Identify which cell holds the provided text, then report its (x, y) central coordinate. 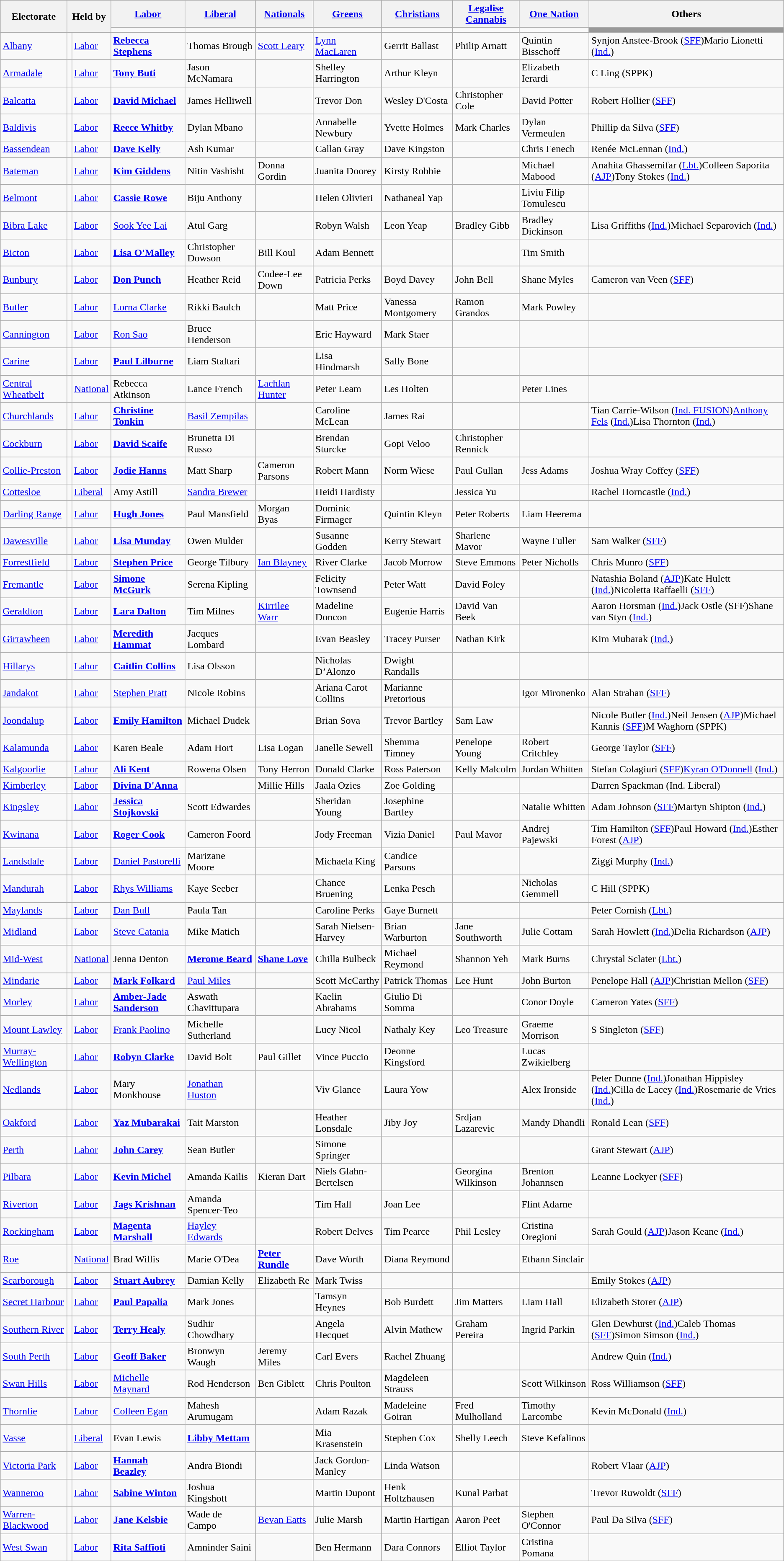
Yvette Holmes (417, 127)
Paula Tan (220, 910)
Magdeleen Strauss (417, 1384)
Timothy Larcombe (554, 1411)
Robert Mann (347, 471)
Boyd Davey (417, 280)
Balcatta (34, 101)
Conor Doyle (554, 1002)
Roe (34, 1259)
Bicton (34, 252)
Bateman (34, 171)
Stuart Aubrey (148, 1280)
Sean Butler (220, 1150)
Merome Beard (220, 959)
Giulio Di Somma (417, 1002)
Robert Vlaar (AJP) (686, 1465)
Nationals (284, 14)
Riverton (34, 1205)
Tony Buti (148, 73)
Peter Leam (347, 389)
Eric Hayward (347, 334)
Evan Beasley (347, 638)
Serena Kipling (220, 584)
Cristina Pomana (554, 1547)
Elizabeth Storer (AJP) (686, 1302)
Sarah Gould (AJP)Jason Keane (Ind.) (686, 1231)
Joshua Wray Coffey (SFF) (686, 471)
Mark Staer (417, 334)
Adam Hort (220, 748)
Jessica Stojkovski (148, 807)
S Singleton (SFF) (686, 1029)
Quintin Kleyn (417, 513)
Mount Lawley (34, 1029)
David Foley (486, 584)
Ethann Sinclair (554, 1259)
Elizabeth Ierardi (554, 73)
Peter Roberts (486, 513)
Mindarie (34, 980)
David Michael (148, 101)
Atul Garg (220, 225)
Ali Kent (148, 769)
Brian Warburton (417, 931)
Kim Mubarak (Ind.) (686, 638)
Tim Smith (554, 252)
Lynn MacLaren (347, 46)
Joondalup (34, 720)
Jessica Yu (486, 492)
Dave Worth (347, 1259)
Andrew Quin (Ind.) (686, 1356)
Tim Hamilton (SFF)Paul Howard (Ind.)Esther Forest (AJP) (686, 834)
Aaron Horsman (Ind.)Jack Ostle (SFF)Shane van Styn (Ind.) (686, 611)
Ian Blayney (284, 562)
Cristina Oregioni (554, 1231)
Lenka Pesch (417, 889)
Magenta Marshall (148, 1231)
Philip Arnatt (486, 46)
Others (686, 14)
Christians (417, 14)
Steve Catania (148, 931)
Mandy Dhandli (554, 1122)
Gerrit Ballast (417, 46)
Morley (34, 1002)
James Rai (417, 416)
Kieran Dart (284, 1177)
Stefan Colagiuri (SFF)Kyran O'Donnell (Ind.) (686, 769)
Don Punch (148, 280)
Stephen Pratt (148, 693)
Jiby Joy (417, 1122)
Emily Hamilton (148, 720)
Juanita Doorey (347, 171)
Damian Kelly (220, 1280)
Bevan Eatts (284, 1520)
Cockburn (34, 443)
Bronwyn Waugh (220, 1356)
Sarah Nielsen-Harvey (347, 931)
Josephine Bartley (417, 807)
Marizane Moore (220, 861)
Oakford (34, 1122)
Michael Dudek (220, 720)
Marianne Pretorious (417, 693)
Robyn Clarke (148, 1056)
Dave Kingston (417, 149)
Perth (34, 1150)
Reece Whitby (148, 127)
Donna Gordin (284, 171)
Tim Hall (347, 1205)
Arthur Kleyn (417, 73)
Michael Reymond (417, 959)
Ron Sao (148, 334)
Deonne Kingsford (417, 1056)
Thomas Brough (220, 46)
Ben Giblett (284, 1384)
Michelle Maynard (148, 1384)
Callan Gray (347, 149)
Jess Adams (554, 471)
Sheridan Young (347, 807)
Nathaneal Yap (417, 198)
Phillip da Silva (SFF) (686, 127)
Darling Range (34, 513)
Electorate (34, 16)
Nathaly Key (417, 1029)
Jack Gordon-Manley (347, 1465)
Trevor Ruwoldt (SFF) (686, 1493)
Mary Monkhouse (148, 1089)
Michael Mabood (554, 171)
Grant Stewart (AJP) (686, 1150)
Natalie Whitten (554, 807)
Carine (34, 362)
Lachlan Hunter (284, 389)
Libby Mettam (220, 1438)
Murray-Wellington (34, 1056)
Madeleine Goiran (417, 1411)
Paul Mansfield (220, 513)
Chris Poulton (347, 1384)
Brunetta Di Russo (220, 443)
Bibra Lake (34, 225)
Renée McLennan (Ind.) (686, 149)
Nicholas D’Alonzo (347, 666)
Adam Bennett (347, 252)
Matt Sharp (220, 471)
Kaye Seeber (220, 889)
Mark Jones (220, 1302)
Rod Henderson (220, 1384)
Millie Hills (284, 785)
Amanda Kailis (220, 1177)
Niels Glahn-Bertelsen (347, 1177)
Heidi Hardisty (347, 492)
Cassie Rowe (148, 198)
Annabelle Newbury (347, 127)
Brenton Johannsen (554, 1177)
Midland (34, 931)
Paul Gullan (486, 471)
Hayley Edwards (220, 1231)
C Hill (SPPK) (686, 889)
Sandra Brewer (220, 492)
Dan Bull (148, 910)
Yaz Mubarakai (148, 1122)
Amy Astill (148, 492)
Greens (347, 14)
Lisa Olsson (220, 666)
Christopher Rennick (486, 443)
Scarborough (34, 1280)
Flint Adarne (554, 1205)
Swan Hills (34, 1384)
Penelope Hall (AJP)Christian Mellon (SFF) (686, 980)
Divina D'Anna (148, 785)
Christopher Dowson (220, 252)
Diana Reymond (417, 1259)
Biju Anthony (220, 198)
Dylan Vermeulen (554, 127)
Rebecca Stephens (148, 46)
Lee Hunt (486, 980)
Paul Miles (220, 980)
Synjon Anstee-Brook (SFF)Mario Lionetti (Ind.) (686, 46)
Dave Kelly (148, 149)
Kaelin Abrahams (347, 1002)
Nathan Kirk (486, 638)
Sook Yee Lai (148, 225)
Bruce Henderson (220, 334)
Basil Zempilas (220, 416)
Rowena Olsen (220, 769)
Alan Strahan (SFF) (686, 693)
Hannah Beazley (148, 1465)
Candice Parsons (417, 861)
John Burton (554, 980)
Jane Southworth (486, 931)
Andrej Pajewski (554, 834)
Shelly Leech (486, 1438)
Leo Treasure (486, 1029)
Glen Dewhurst (Ind.)Caleb Thomas (SFF)Simon Simson (Ind.) (686, 1329)
Liam Hall (554, 1302)
Colleen Egan (148, 1411)
Graeme Morrison (554, 1029)
Karen Beale (148, 748)
Brian Sova (347, 720)
David Scaife (148, 443)
Lisa O'Malley (148, 252)
John Bell (486, 280)
Liviu Filip Tomulescu (554, 198)
Shannon Yeh (486, 959)
Jeremy Miles (284, 1356)
Collie-Preston (34, 471)
Peter Nicholls (554, 562)
Hugh Jones (148, 513)
Emily Stokes (AJP) (686, 1280)
Bassendean (34, 149)
Paul Lilburne (148, 362)
Thornlie (34, 1411)
Jonathan Huston (220, 1089)
Bradley Gibb (486, 225)
Roger Cook (148, 834)
Amanda Spencer-Teo (220, 1205)
Secret Harbour (34, 1302)
Geoff Baker (148, 1356)
George Taylor (SFF) (686, 748)
Paul Papalia (148, 1302)
Leanne Lockyer (SFF) (686, 1177)
Rachel Zhuang (417, 1356)
Paul Da Silva (SFF) (686, 1520)
Amber-Jade Sanderson (148, 1002)
Kevin Michel (148, 1177)
Dawesville (34, 541)
Bob Burdett (417, 1302)
Joan Lee (417, 1205)
Caroline Perks (347, 910)
Chris Munro (SFF) (686, 562)
Jodie Hanns (148, 471)
Patrick Thomas (417, 980)
Heather Reid (220, 280)
Carl Evers (347, 1356)
Kirsty Robbie (417, 171)
Mia Krasenstein (347, 1438)
Graham Pereira (486, 1329)
Jane Kelsbie (148, 1520)
Gaye Burnett (417, 910)
Lara Dalton (148, 611)
Kevin McDonald (Ind.) (686, 1411)
Rebecca Atkinson (148, 389)
Tracey Purser (417, 638)
Nitin Vashisht (220, 171)
Wesley D'Costa (417, 101)
Shane Myles (554, 280)
Codee-Lee Down (284, 280)
Mark Powley (554, 307)
Jacob Morrow (417, 562)
Sabine Winton (148, 1493)
Anahita Ghassemifar (Lbt.)Colleen Saporita (AJP)Tony Stokes (Ind.) (686, 171)
Kwinana (34, 834)
Penelope Young (486, 748)
Ben Hermann (347, 1547)
Jandakot (34, 693)
Christine Tonkin (148, 416)
South Perth (34, 1356)
Michelle Sutherland (220, 1029)
Ross Paterson (417, 769)
Donald Clarke (347, 769)
Cameron Parsons (284, 471)
Wanneroo (34, 1493)
Lisa Munday (148, 541)
One Nation (554, 14)
Scott McCarthy (347, 980)
Bradley Dickinson (554, 225)
Central Wheatbelt (34, 389)
Lucas Zwikielberg (554, 1056)
Sudhir Chowdhary (220, 1329)
Jaala Ozies (347, 785)
Cameron Foord (220, 834)
Rita Saffioti (148, 1547)
Robert Hollier (SFF) (686, 101)
Eugenie Harris (417, 611)
Alvin Mathew (417, 1329)
Heather Lonsdale (347, 1122)
Ross Williamson (SFF) (686, 1384)
Cottesloe (34, 492)
Mark Charles (486, 127)
Jacques Lombard (220, 638)
Belmont (34, 198)
Simone Springer (347, 1150)
Adam Johnson (SFF)Martyn Shipton (Ind.) (686, 807)
Martin Dupont (347, 1493)
Amninder Saini (220, 1547)
Terry Healy (148, 1329)
Pilbara (34, 1177)
Lorna Clarke (148, 307)
Sam Walker (SFF) (686, 541)
Joshua Kingshott (220, 1493)
Julie Marsh (347, 1520)
Elizabeth Re (284, 1280)
Scott Leary (284, 46)
Brendan Sturcke (347, 443)
Hillarys (34, 666)
Mark Twiss (347, 1280)
Ramon Grandos (486, 307)
Helen Olivieri (347, 198)
Geraldton (34, 611)
Churchlands (34, 416)
David Bolt (220, 1056)
Mandurah (34, 889)
Kalamunda (34, 748)
Andra Biondi (220, 1465)
Southern River (34, 1329)
Laura Yow (417, 1089)
Mahesh Arumugam (220, 1411)
Victoria Park (34, 1465)
Vince Puccio (347, 1056)
Henk Holtzhausen (417, 1493)
Trevor Bartley (417, 720)
Chris Fenech (554, 149)
Bunbury (34, 280)
Rhys Williams (148, 889)
Zoe Golding (417, 785)
West Swan (34, 1547)
Felicity Townsend (347, 584)
Aswath Chavittupara (220, 1002)
Tait Marston (220, 1122)
Viv Glance (347, 1089)
Lance French (220, 389)
Michaela King (347, 861)
Dylan Mbano (220, 127)
Natashia Boland (AJP)Kate Hulett (Ind.)Nicoletta Raffaelli (SFF) (686, 584)
Armadale (34, 73)
Srdjan Lazarevic (486, 1122)
Tian Carrie-Wilson (Ind. FUSION)Anthony Fels (Ind.)Lisa Thornton (Ind.) (686, 416)
River Clarke (347, 562)
Dwight Randalls (417, 666)
Butler (34, 307)
Jim Matters (486, 1302)
Ash Kumar (220, 149)
Simone McGurk (148, 584)
Mike Matich (220, 931)
Vizia Daniel (417, 834)
Nicole Robins (220, 693)
Caroline McLean (347, 416)
Sharlene Mavor (486, 541)
Lucy Nicol (347, 1029)
Madeline Doncon (347, 611)
Scott Wilkinson (554, 1384)
Held by (89, 16)
John Carey (148, 1150)
Stephen O'Connor (554, 1520)
Tony Herron (284, 769)
Vasse (34, 1438)
Kalgoorlie (34, 769)
Julie Cottam (554, 931)
Linda Watson (417, 1465)
Peter Dunne (Ind.)Jonathan Hippisley (Ind.)Cilla de Lacey (Ind.)Rosemarie de Vries (Ind.) (686, 1089)
Robert Delves (347, 1231)
Adam Razak (347, 1411)
Shelley Harrington (347, 73)
James Helliwell (220, 101)
Ziggi Murphy (Ind.) (686, 861)
Tim Milnes (220, 611)
Girrawheen (34, 638)
Meredith Hammat (148, 638)
Scott Edwardes (220, 807)
Caitlin Collins (148, 666)
Alex Ironside (554, 1089)
Cannington (34, 334)
Liam Heerema (554, 513)
Ariana Carot Collins (347, 693)
Peter Lines (554, 389)
Peter Watt (417, 584)
Steve Kefalinos (554, 1438)
Robyn Walsh (347, 225)
Kelly Malcolm (486, 769)
Brad Willis (148, 1259)
Janelle Sewell (347, 748)
Aaron Peet (486, 1520)
Lisa Hindmarsh (347, 362)
Rikki Baulch (220, 307)
Fred Mulholland (486, 1411)
Paul Gillet (284, 1056)
Shemma Timney (417, 748)
Peter Cornish (Lbt.) (686, 910)
Mid-West (34, 959)
Owen Mulder (220, 541)
Quintin Bisschoff (554, 46)
Baldivis (34, 127)
Ronald Lean (SFF) (686, 1122)
Warren-Blackwood (34, 1520)
Stephen Price (148, 562)
C Ling (SPPK) (686, 73)
Jason McNamara (220, 73)
Stephen Cox (417, 1438)
Phil Lesley (486, 1231)
Landsdale (34, 861)
Sam Law (486, 720)
Ingrid Parkin (554, 1329)
Lisa Griffiths (Ind.)Michael Separovich (Ind.) (686, 225)
Kingsley (34, 807)
Norm Wiese (417, 471)
Patricia Perks (347, 280)
Jenna Denton (148, 959)
David Potter (554, 101)
Bill Koul (284, 252)
Chance Bruening (347, 889)
Les Holten (417, 389)
Sarah Howlett (Ind.)Delia Richardson (AJP) (686, 931)
Christopher Cole (486, 101)
Leon Yeap (417, 225)
George Tilbury (220, 562)
Chilla Bulbeck (347, 959)
Robert Critchley (554, 748)
Nicholas Gemmell (554, 889)
Mark Folkard (148, 980)
Dara Connors (417, 1547)
Jordan Whitten (554, 769)
Kunal Parbat (486, 1493)
Dominic Firmager (347, 513)
Peter Rundle (284, 1259)
Tim Pearce (417, 1231)
Steve Emmons (486, 562)
Rachel Horncastle (Ind.) (686, 492)
Paul Mavor (486, 834)
Georgina Wilkinson (486, 1177)
Evan Lewis (148, 1438)
Chrystal Sclater (Lbt.) (686, 959)
Mark Burns (554, 959)
Albany (34, 46)
Legalise Cannabis (486, 14)
Susanne Godden (347, 541)
Cameron Yates (SFF) (686, 1002)
Kim Giddens (148, 171)
Kimberley (34, 785)
Jags Krishnan (148, 1205)
Maylands (34, 910)
Darren Spackman (Ind. Liberal) (686, 785)
Vanessa Montgomery (417, 307)
Kerry Stewart (417, 541)
Martin Hartigan (417, 1520)
Morgan Byas (284, 513)
Jody Freeman (347, 834)
Rockingham (34, 1231)
Forrestfield (34, 562)
Marie O'Dea (220, 1259)
Cameron van Veen (SFF) (686, 280)
Trevor Don (347, 101)
Kirrilee Warr (284, 611)
Elliot Taylor (486, 1547)
David Van Beek (486, 611)
Frank Paolino (148, 1029)
Sally Bone (417, 362)
Tamsyn Heynes (347, 1302)
Matt Price (347, 307)
Wayne Fuller (554, 541)
Daniel Pastorelli (148, 861)
Angela Hecquet (347, 1329)
Nedlands (34, 1089)
Gopi Veloo (417, 443)
Shane Love (284, 959)
Igor Mironenko (554, 693)
Wade de Campo (220, 1520)
Liam Staltari (220, 362)
Nicole Butler (Ind.)Neil Jensen (AJP)Michael Kannis (SFF)M Waghorn (SPPK) (686, 720)
Fremantle (34, 584)
Lisa Logan (284, 748)
